Provide the (x, y) coordinate of the cell's center where the given text is located.  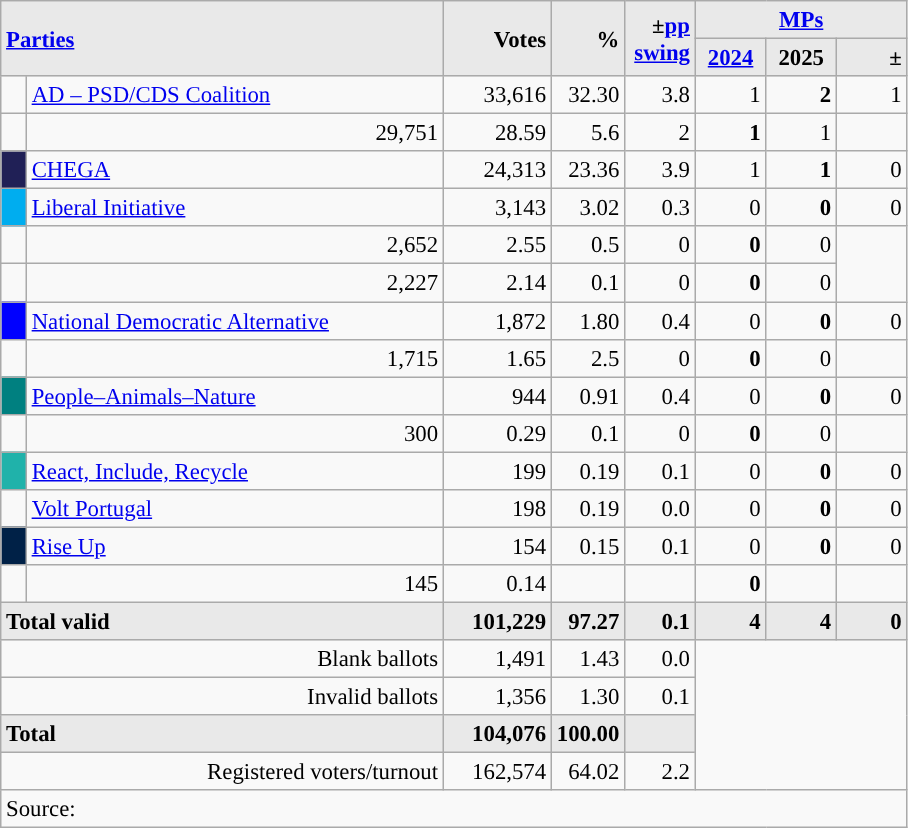
2.5 (588, 358)
64.02 (588, 772)
Liberal Initiative (234, 208)
Total (222, 734)
199 (497, 471)
3.9 (660, 170)
29,751 (234, 133)
100.00 (588, 734)
1.65 (497, 358)
154 (497, 546)
97.27 (588, 621)
MPs (801, 20)
People–Animals–Nature (234, 396)
National Democratic Alternative (234, 321)
101,229 (497, 621)
198 (497, 509)
1.80 (588, 321)
162,574 (497, 772)
±pp swing (660, 38)
1,715 (234, 358)
2.2 (660, 772)
0.14 (497, 584)
Source: (454, 809)
32.30 (588, 95)
Registered voters/turnout (222, 772)
1,491 (497, 659)
% (588, 38)
0.15 (588, 546)
23.36 (588, 170)
3.02 (588, 208)
2.14 (497, 283)
React, Include, Recycle (234, 471)
1.43 (588, 659)
33,616 (497, 95)
0.5 (588, 245)
AD – PSD/CDS Coalition (234, 95)
Rise Up (234, 546)
Blank ballots (222, 659)
1,356 (497, 697)
Invalid ballots (222, 697)
104,076 (497, 734)
944 (497, 396)
28.59 (497, 133)
3,143 (497, 208)
0.29 (497, 433)
2.55 (497, 245)
2024 (730, 58)
5.6 (588, 133)
24,313 (497, 170)
Total valid (222, 621)
300 (234, 433)
1.30 (588, 697)
Parties (222, 38)
3.8 (660, 95)
Votes (497, 38)
1,872 (497, 321)
Volt Portugal (234, 509)
2,227 (234, 283)
0.3 (660, 208)
145 (234, 584)
± (872, 58)
2025 (802, 58)
0.91 (588, 396)
CHEGA (234, 170)
2,652 (234, 245)
